Provide the [x, y] coordinate of the cell's center where the given text is located.  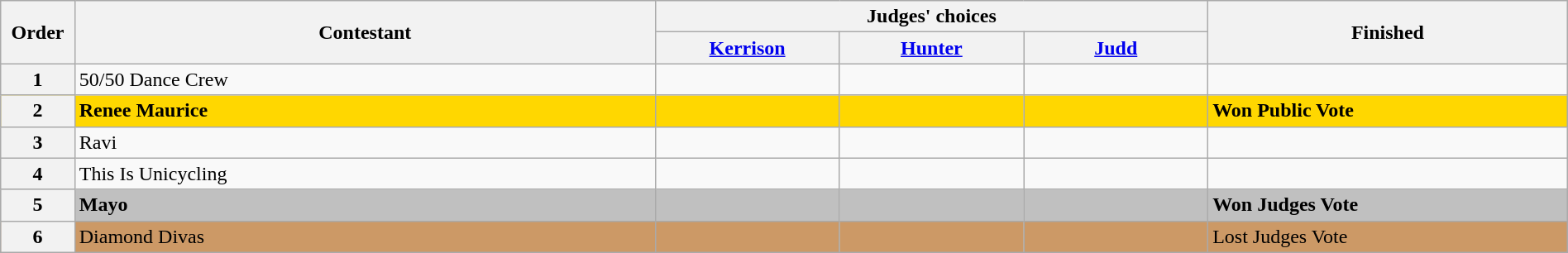
Finished [1388, 32]
Renee Maurice [365, 111]
5 [38, 205]
Ravi [365, 142]
Kerrison [748, 48]
Won Judges Vote [1388, 205]
4 [38, 174]
Judges' choices [931, 17]
Mayo [365, 205]
1 [38, 79]
Contestant [365, 32]
Order [38, 32]
2 [38, 111]
6 [38, 236]
Lost Judges Vote [1388, 236]
Diamond Divas [365, 236]
3 [38, 142]
Judd [1116, 48]
Won Public Vote [1388, 111]
50/50 Dance Crew [365, 79]
Hunter [931, 48]
This Is Unicycling [365, 174]
